Identify which cell holds the provided text, then report its [x, y] central coordinate. 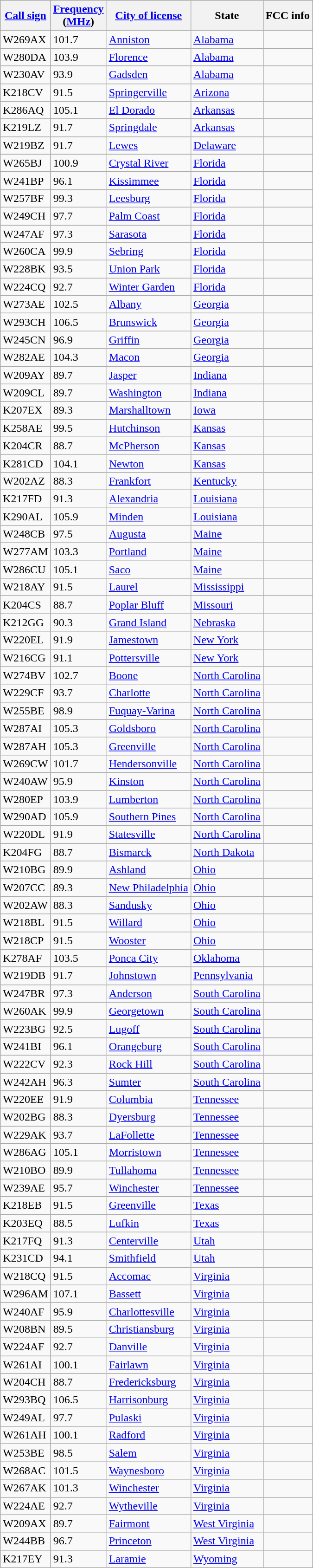
W280DA [26, 57]
Crystal River [148, 163]
Minden [148, 517]
W296AM [26, 1294]
96.7 [78, 1541]
W228BK [26, 269]
Dyersburg [148, 1117]
W208BN [26, 1329]
Springerville [148, 92]
K218CV [26, 92]
W209AY [26, 375]
92.5 [78, 1029]
Jamestown [148, 640]
K286AQ [26, 110]
Princeton [148, 1541]
Augusta [148, 534]
W202AW [26, 905]
Waynesboro [148, 1471]
W257BF [26, 198]
W293CH [26, 322]
101.5 [78, 1471]
W230AV [26, 75]
Pennsylvania [227, 976]
W282AE [26, 357]
Delaware [227, 145]
Centerville [148, 1241]
Union Park [148, 269]
K231CD [26, 1258]
LaFollette [148, 1135]
K281CD [26, 463]
Ponca City [148, 958]
W287AI [26, 728]
Macon [148, 357]
W202BG [26, 1117]
W219DB [26, 976]
W277AM [26, 552]
Kentucky [227, 481]
Charlottesville [148, 1311]
88.5 [78, 1223]
Harrisonburg [148, 1400]
104.1 [78, 463]
W280EP [26, 799]
W267AK [26, 1488]
Southern Pines [148, 817]
W220EL [26, 640]
Boone [148, 675]
W248CB [26, 534]
W209CL [26, 393]
W229AK [26, 1135]
W286CU [26, 570]
98.9 [78, 711]
Radford [148, 1435]
K218EB [26, 1205]
Ashland [148, 870]
98.5 [78, 1453]
Sebring [148, 252]
Orangeburg [148, 1046]
W247AF [26, 233]
104.3 [78, 357]
W210BO [26, 1170]
Willard [148, 923]
K217EY [26, 1559]
K219LZ [26, 128]
Griffin [148, 340]
102.7 [78, 675]
El Dorado [148, 110]
Wooster [148, 940]
Newton [148, 463]
Johnstown [148, 976]
McPherson [148, 446]
103.5 [78, 958]
Frequency(MHz) [78, 16]
Lewes [148, 145]
Palm Coast [148, 216]
Call sign [26, 16]
Bassett [148, 1294]
Bismarck [148, 852]
Columbia [148, 1100]
Morristown [148, 1153]
North Dakota [227, 852]
Brunswick [148, 322]
Albany [148, 305]
W261AH [26, 1435]
W223BG [26, 1029]
W218AY [26, 587]
107.1 [78, 1294]
Sarasota [148, 233]
W224CQ [26, 287]
Iowa [227, 410]
W241BI [26, 1046]
94.1 [78, 1258]
Fredericksburg [148, 1382]
W242AH [26, 1082]
Laramie [148, 1559]
99.3 [78, 198]
Portland [148, 552]
Fairmont [148, 1523]
Pulaski [148, 1418]
K207EX [26, 410]
Charlotte [148, 693]
Kissimmee [148, 181]
Fairlawn [148, 1364]
100.9 [78, 163]
Winter Garden [148, 287]
93.5 [78, 269]
W247BR [26, 993]
Sumter [148, 1082]
Kinston [148, 781]
K290AL [26, 517]
Alexandria [148, 499]
95.7 [78, 1188]
W210BG [26, 870]
Laurel [148, 587]
Goldsboro [148, 728]
W209AX [26, 1523]
Arizona [227, 92]
Christiansburg [148, 1329]
Wyoming [227, 1559]
W207CC [26, 888]
Anniston [148, 39]
K217FQ [26, 1241]
Nebraska [227, 622]
W241BP [26, 181]
W249CH [26, 216]
W293BQ [26, 1400]
Danville [148, 1347]
93.9 [78, 75]
W265BJ [26, 163]
Lugoff [148, 1029]
W240AW [26, 781]
W269CW [26, 764]
Smithfield [148, 1258]
96.9 [78, 340]
W204CH [26, 1382]
W218CQ [26, 1276]
W286AG [26, 1153]
Wytheville [148, 1506]
97.5 [78, 534]
W224AE [26, 1506]
90.3 [78, 622]
State [227, 16]
W268AC [26, 1471]
Marshalltown [148, 410]
W273AE [26, 305]
K204CS [26, 605]
K204CR [26, 446]
101.3 [78, 1488]
W224AF [26, 1347]
Poplar Bluff [148, 605]
W229CF [26, 693]
96.3 [78, 1082]
W240AF [26, 1311]
W255BE [26, 711]
Sandusky [148, 905]
W220DL [26, 835]
FCC info [287, 16]
Lufkin [148, 1223]
W244BB [26, 1541]
Lumberton [148, 799]
W245CN [26, 340]
Statesville [148, 835]
Gadsden [148, 75]
W249AL [26, 1418]
W239AE [26, 1188]
W222CV [26, 1064]
Salem [148, 1453]
W202AZ [26, 481]
K278AF [26, 958]
Florence [148, 57]
Hutchinson [148, 428]
K258AE [26, 428]
91.1 [78, 658]
Pottersville [148, 658]
City of license [148, 16]
Oklahoma [227, 958]
103.3 [78, 552]
W260AK [26, 1011]
Jasper [148, 375]
Rock Hill [148, 1064]
99.5 [78, 428]
W220EE [26, 1100]
Fuquay-Varina [148, 711]
Tullahoma [148, 1170]
W269AX [26, 39]
K217FD [26, 499]
W218BL [26, 923]
K203EQ [26, 1223]
W274BV [26, 675]
Accomac [148, 1276]
W261AI [26, 1364]
Washington [148, 393]
W253BE [26, 1453]
Grand Island [148, 622]
New Philadelphia [148, 888]
Georgetown [148, 1011]
Frankfort [148, 481]
K204FG [26, 852]
W290AD [26, 817]
102.5 [78, 305]
K212GG [26, 622]
W216CG [26, 658]
Anderson [148, 993]
Leesburg [148, 198]
Mississippi [227, 587]
89.5 [78, 1329]
Springdale [148, 128]
W260CA [26, 252]
Missouri [227, 605]
W218CP [26, 940]
Saco [148, 570]
92.3 [78, 1064]
W219BZ [26, 145]
Hendersonville [148, 764]
W287AH [26, 746]
